Identify which cell holds the provided text, then report its [x, y] central coordinate. 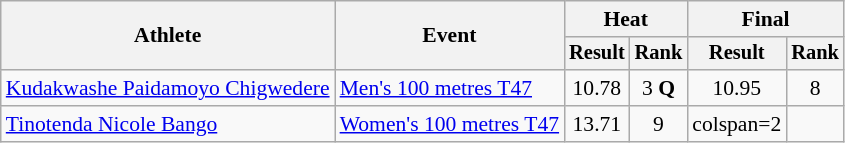
Final [766, 19]
Heat [626, 19]
Tinotenda Nicole Bango [168, 124]
Event [450, 36]
10.95 [736, 88]
13.71 [597, 124]
8 [815, 88]
Athlete [168, 36]
9 [659, 124]
colspan=2 [736, 124]
3 Q [659, 88]
10.78 [597, 88]
Kudakwashe Paidamoyo Chigwedere [168, 88]
Men's 100 metres T47 [450, 88]
Women's 100 metres T47 [450, 124]
